Return (x, y) of the center of cell containing provided text 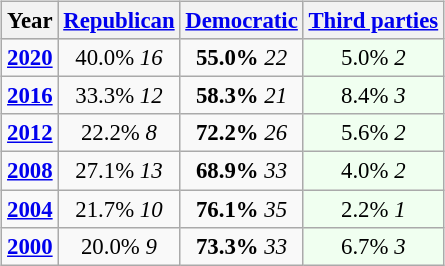
Republican (119, 21)
73.3% 33 (242, 246)
4.0% 2 (373, 171)
22.2% 8 (119, 133)
2004 (30, 209)
2020 (30, 58)
5.0% 2 (373, 58)
58.3% 21 (242, 96)
21.7% 10 (119, 209)
Year (30, 21)
2008 (30, 171)
40.0% 16 (119, 58)
8.4% 3 (373, 96)
5.6% 2 (373, 133)
72.2% 26 (242, 133)
6.7% 3 (373, 246)
68.9% 33 (242, 171)
2.2% 1 (373, 209)
20.0% 9 (119, 246)
27.1% 13 (119, 171)
2012 (30, 133)
76.1% 35 (242, 209)
2016 (30, 96)
55.0% 22 (242, 58)
Third parties (373, 21)
Democratic (242, 21)
33.3% 12 (119, 96)
2000 (30, 246)
